Identify which cell holds the provided text, then report its [X, Y] central coordinate. 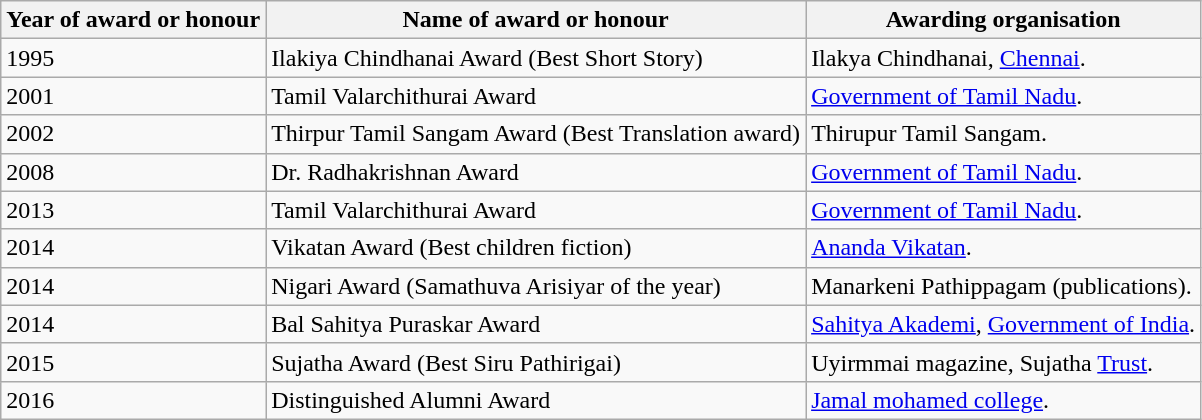
Ilakya Chindhanai, Chennai. [1004, 58]
Vikatan Award (Best children fiction) [536, 248]
Distinguished Alumni Award [536, 400]
Dr. Radhakrishnan Award [536, 172]
Uyirmmai magazine, Sujatha Trust. [1004, 362]
2002 [134, 134]
Sujatha Award (Best Siru Pathirigai) [536, 362]
2015 [134, 362]
Nigari Award (Samathuva Arisiyar of the year) [536, 286]
2001 [134, 96]
Jamal mohamed college. [1004, 400]
Awarding organisation [1004, 20]
Thirupur Tamil Sangam. [1004, 134]
Manarkeni Pathippagam (publications). [1004, 286]
Ilakiya Chindhanai Award (Best Short Story) [536, 58]
2016 [134, 400]
Sahitya Akademi, Government of India. [1004, 324]
Name of award or honour [536, 20]
Thirpur Tamil Sangam Award (Best Translation award) [536, 134]
Year of award or honour [134, 20]
Ananda Vikatan. [1004, 248]
2008 [134, 172]
1995 [134, 58]
Bal Sahitya Puraskar Award [536, 324]
2013 [134, 210]
